Determine the (X, Y) coordinate at the center of the cell enclosing the given text.  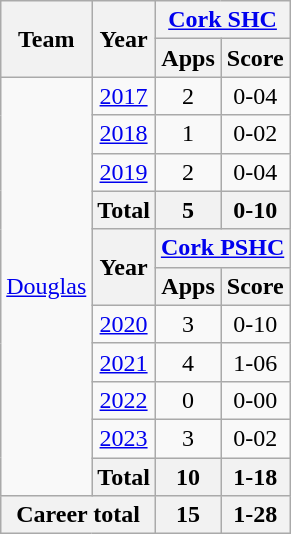
Douglas (46, 286)
Team (46, 39)
1-18 (256, 477)
1-28 (256, 515)
2018 (124, 134)
5 (188, 210)
2019 (124, 172)
15 (188, 515)
0-00 (256, 400)
1 (188, 134)
2021 (124, 362)
10 (188, 477)
Cork PSHC (222, 248)
2022 (124, 400)
2020 (124, 324)
0 (188, 400)
2017 (124, 96)
Cork SHC (222, 20)
4 (188, 362)
2023 (124, 438)
Career total (78, 515)
1-06 (256, 362)
